Extract the [X, Y] coordinate from the center of the cell holding the provided text.  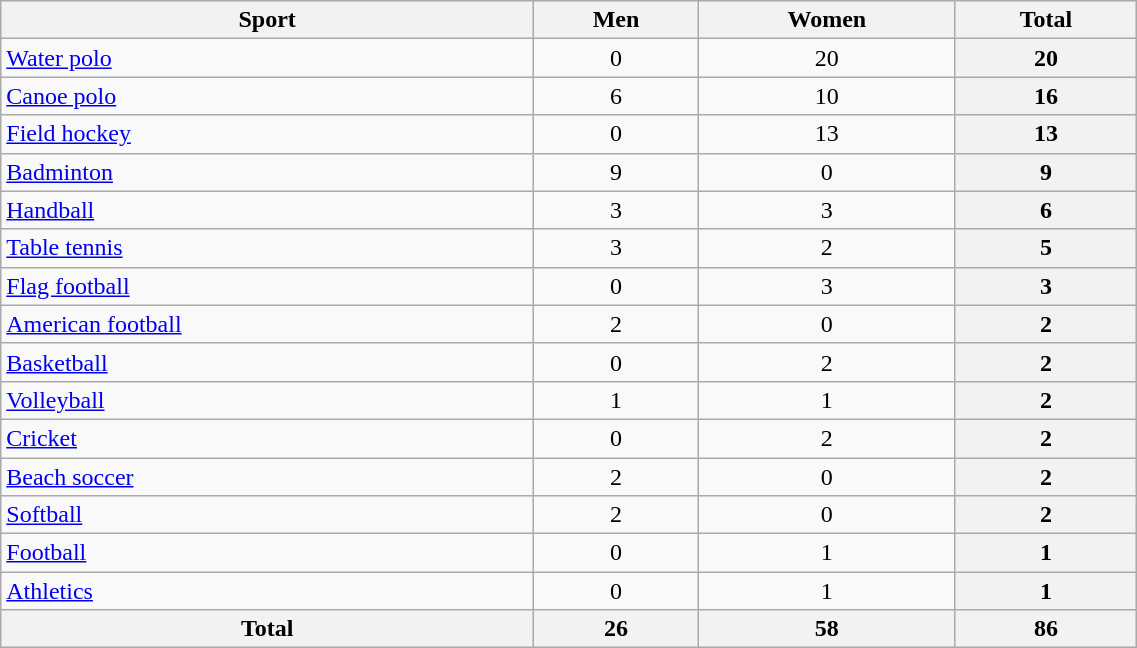
Basketball [268, 362]
26 [616, 629]
Softball [268, 515]
Water polo [268, 58]
Sport [268, 20]
Field hockey [268, 134]
58 [828, 629]
Beach soccer [268, 477]
Canoe polo [268, 96]
Flag football [268, 286]
Men [616, 20]
Table tennis [268, 248]
Handball [268, 210]
10 [828, 96]
Women [828, 20]
Cricket [268, 438]
American football [268, 324]
86 [1046, 629]
5 [1046, 248]
Volleyball [268, 400]
Football [268, 553]
Badminton [268, 172]
16 [1046, 96]
Athletics [268, 591]
